For the text-containing cell, return its midpoint in (x, y) coordinate format. 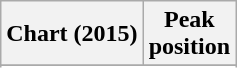
Peakposition (189, 34)
Chart (2015) (72, 34)
